Return the [x, y] coordinate for the center point of the cell that contains the specified text.  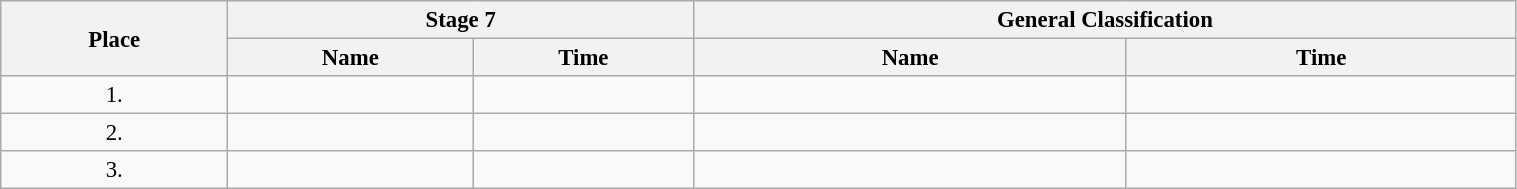
3. [114, 170]
Place [114, 38]
1. [114, 95]
2. [114, 133]
Stage 7 [461, 20]
General Classification [1105, 20]
